Scan for the cell matching the given text and deliver its [x, y] coordinate at center. 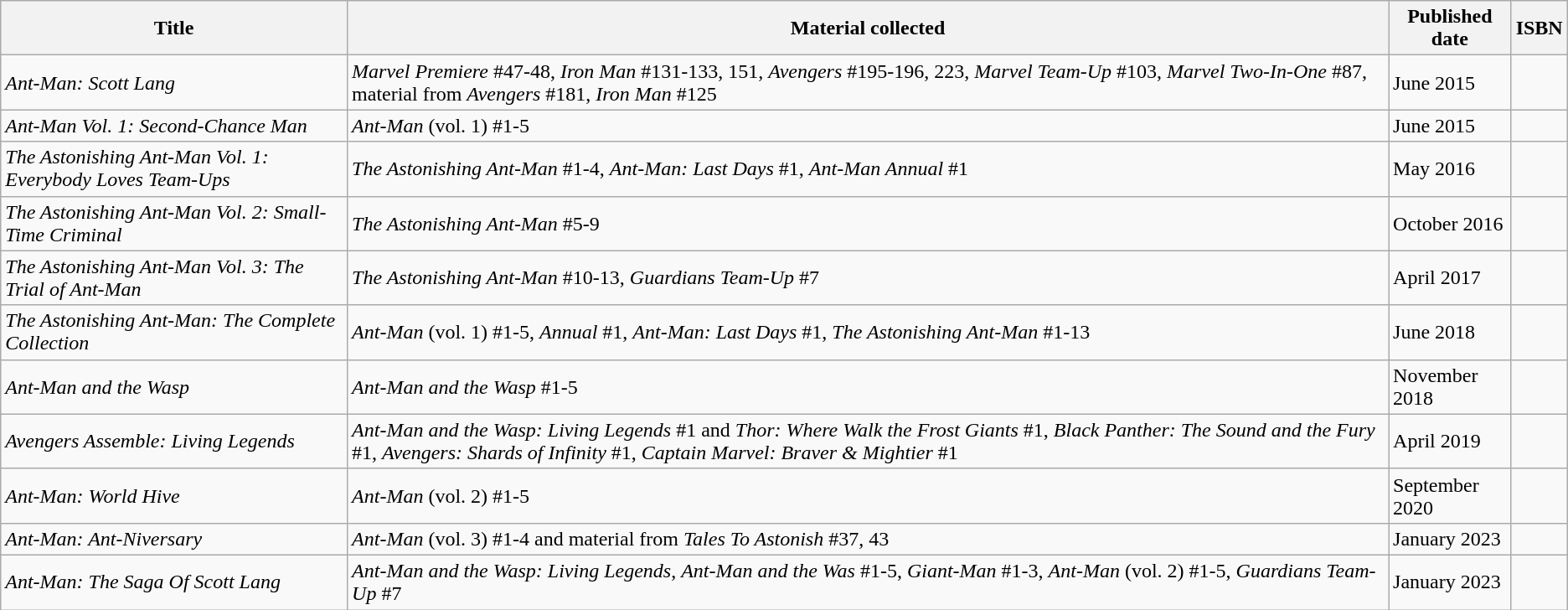
Ant-Man (vol. 3) #1-4 and material from Tales To Astonish #37, 43 [868, 539]
Published date [1451, 28]
September 2020 [1451, 496]
Ant-Man Vol. 1: Second-Chance Man [174, 126]
Material collected [868, 28]
April 2019 [1451, 441]
Ant-Man: Scott Lang [174, 82]
Ant-Man: The Saga Of Scott Lang [174, 582]
The Astonishing Ant-Man #5-9 [868, 223]
Avengers Assemble: Living Legends [174, 441]
October 2016 [1451, 223]
April 2017 [1451, 278]
ISBN [1540, 28]
The Astonishing Ant-Man Vol. 2: Small-Time Criminal [174, 223]
Ant-Man (vol. 1) #1-5, Annual #1, Ant-Man: Last Days #1, The Astonishing Ant-Man #1-13 [868, 332]
Ant-Man: World Hive [174, 496]
Ant-Man and the Wasp [174, 387]
June 2018 [1451, 332]
The Astonishing Ant-Man Vol. 1: Everybody Loves Team-Ups [174, 169]
The Astonishing Ant-Man Vol. 3: The Trial of Ant-Man [174, 278]
Ant-Man (vol. 2) #1-5 [868, 496]
Ant-Man (vol. 1) #1-5 [868, 126]
The Astonishing Ant-Man #10-13, Guardians Team-Up #7 [868, 278]
November 2018 [1451, 387]
Ant-Man and the Wasp #1-5 [868, 387]
May 2016 [1451, 169]
Ant-Man and the Wasp: Living Legends, Ant-Man and the Was #1-5, Giant-Man #1-3, Ant-Man (vol. 2) #1-5, Guardians Team-Up #7 [868, 582]
Title [174, 28]
Ant-Man: Ant-Niversary [174, 539]
The Astonishing Ant-Man #1-4, Ant-Man: Last Days #1, Ant-Man Annual #1 [868, 169]
The Astonishing Ant-Man: The Complete Collection [174, 332]
